From the cell containing the given text, extract its center point as [X, Y] coordinate. 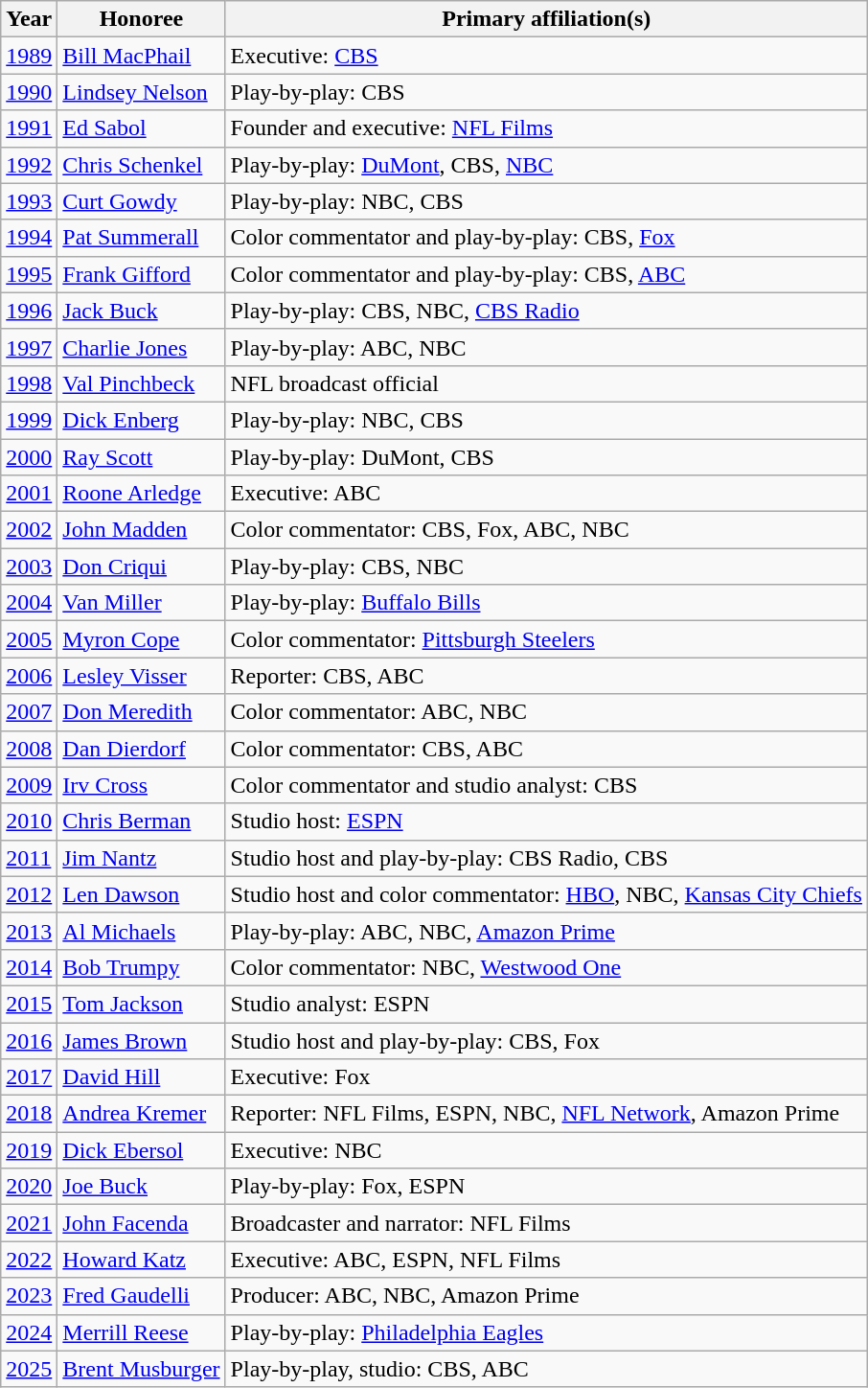
Play-by-play: Buffalo Bills [546, 603]
Executive: ABC, ESPN, NFL Films [546, 1260]
2013 [29, 931]
1991 [29, 128]
Studio host and play-by-play: CBS, Fox [546, 1040]
John Madden [142, 530]
2016 [29, 1040]
2015 [29, 1004]
2001 [29, 494]
2004 [29, 603]
Color commentator: ABC, NBC [546, 712]
Play-by-play: Philadelphia Eagles [546, 1332]
Van Miller [142, 603]
1996 [29, 311]
2018 [29, 1114]
NFL broadcast official [546, 383]
Don Criqui [142, 567]
Bill MacPhail [142, 56]
2003 [29, 567]
Andrea Kremer [142, 1114]
1992 [29, 165]
Color commentator: Pittsburgh Steelers [546, 639]
1993 [29, 201]
2025 [29, 1369]
1995 [29, 274]
Myron Cope [142, 639]
Dick Enberg [142, 420]
2021 [29, 1223]
Val Pinchbeck [142, 383]
2007 [29, 712]
Color commentator: NBC, Westwood One [546, 967]
Founder and executive: NFL Films [546, 128]
2006 [29, 676]
Pat Summerall [142, 238]
Ed Sabol [142, 128]
Play-by-play: Fox, ESPN [546, 1187]
Curt Gowdy [142, 201]
Studio analyst: ESPN [546, 1004]
Dick Ebersol [142, 1150]
1997 [29, 347]
Jim Nantz [142, 858]
Primary affiliation(s) [546, 19]
1999 [29, 420]
1998 [29, 383]
Honoree [142, 19]
Studio host: ESPN [546, 821]
2017 [29, 1077]
Al Michaels [142, 931]
Brent Musburger [142, 1369]
Ray Scott [142, 457]
John Facenda [142, 1223]
2011 [29, 858]
2020 [29, 1187]
Dan Dierdorf [142, 749]
Chris Berman [142, 821]
2009 [29, 785]
2000 [29, 457]
Charlie Jones [142, 347]
Play-by-play, studio: CBS, ABC [546, 1369]
1989 [29, 56]
David Hill [142, 1077]
1994 [29, 238]
Reporter: NFL Films, ESPN, NBC, NFL Network, Amazon Prime [546, 1114]
Color commentator: CBS, ABC [546, 749]
Merrill Reese [142, 1332]
Play-by-play: ABC, NBC, Amazon Prime [546, 931]
Color commentator and studio analyst: CBS [546, 785]
Executive: CBS [546, 56]
2023 [29, 1296]
Chris Schenkel [142, 165]
2014 [29, 967]
Irv Cross [142, 785]
Play-by-play: ABC, NBC [546, 347]
Joe Buck [142, 1187]
2012 [29, 894]
Roone Arledge [142, 494]
Bob Trumpy [142, 967]
Broadcaster and narrator: NFL Films [546, 1223]
Len Dawson [142, 894]
Color commentator and play-by-play: CBS, Fox [546, 238]
2010 [29, 821]
Play-by-play: CBS [546, 92]
2005 [29, 639]
2008 [29, 749]
Executive: Fox [546, 1077]
Play-by-play: CBS, NBC [546, 567]
Frank Gifford [142, 274]
Studio host and play-by-play: CBS Radio, CBS [546, 858]
Play-by-play: CBS, NBC, CBS Radio [546, 311]
Fred Gaudelli [142, 1296]
Play-by-play: DuMont, CBS [546, 457]
Producer: ABC, NBC, Amazon Prime [546, 1296]
2022 [29, 1260]
Executive: ABC [546, 494]
Tom Jackson [142, 1004]
2019 [29, 1150]
Howard Katz [142, 1260]
Color commentator and play-by-play: CBS, ABC [546, 274]
Reporter: CBS, ABC [546, 676]
Lindsey Nelson [142, 92]
Year [29, 19]
Don Meredith [142, 712]
Jack Buck [142, 311]
Studio host and color commentator: HBO, NBC, Kansas City Chiefs [546, 894]
Play-by-play: DuMont, CBS, NBC [546, 165]
James Brown [142, 1040]
Color commentator: CBS, Fox, ABC, NBC [546, 530]
2002 [29, 530]
2024 [29, 1332]
Lesley Visser [142, 676]
Executive: NBC [546, 1150]
1990 [29, 92]
